Return the (x, y) coordinate for the center point of the cell that contains the specified text.  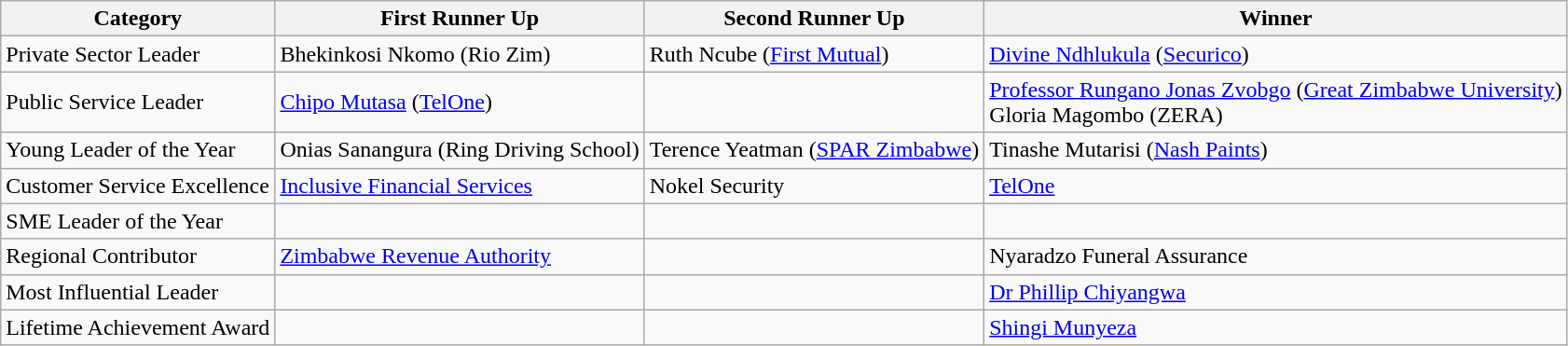
Terence Yeatman (SPAR Zimbabwe) (814, 150)
Young Leader of the Year (138, 150)
Regional Contributor (138, 256)
Public Service Leader (138, 103)
Ruth Ncube (First Mutual) (814, 54)
Professor Rungano Jonas Zvobgo (Great Zimbabwe University)Gloria Magombo (ZERA) (1276, 103)
Inclusive Financial Services (460, 186)
TelOne (1276, 186)
Second Runner Up (814, 19)
Chipo Mutasa (TelOne) (460, 103)
Category (138, 19)
Zimbabwe Revenue Authority (460, 256)
First Runner Up (460, 19)
Bhekinkosi Nkomo (Rio Zim) (460, 54)
Most Influential Leader (138, 292)
Nokel Security (814, 186)
Nyaradzo Funeral Assurance (1276, 256)
Dr Phillip Chiyangwa (1276, 292)
Shingi Munyeza (1276, 327)
Customer Service Excellence (138, 186)
Private Sector Leader (138, 54)
Winner (1276, 19)
Onias Sanangura (Ring Driving School) (460, 150)
Tinashe Mutarisi (Nash Paints) (1276, 150)
Divine Ndhlukula (Securico) (1276, 54)
Lifetime Achievement Award (138, 327)
SME Leader of the Year (138, 221)
